Extract the (x, y) coordinate from the center of the cell holding the provided text.  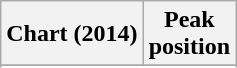
Peak position (189, 34)
Chart (2014) (72, 34)
